Output the (X, Y) coordinate of the center of the cell containing the given text.  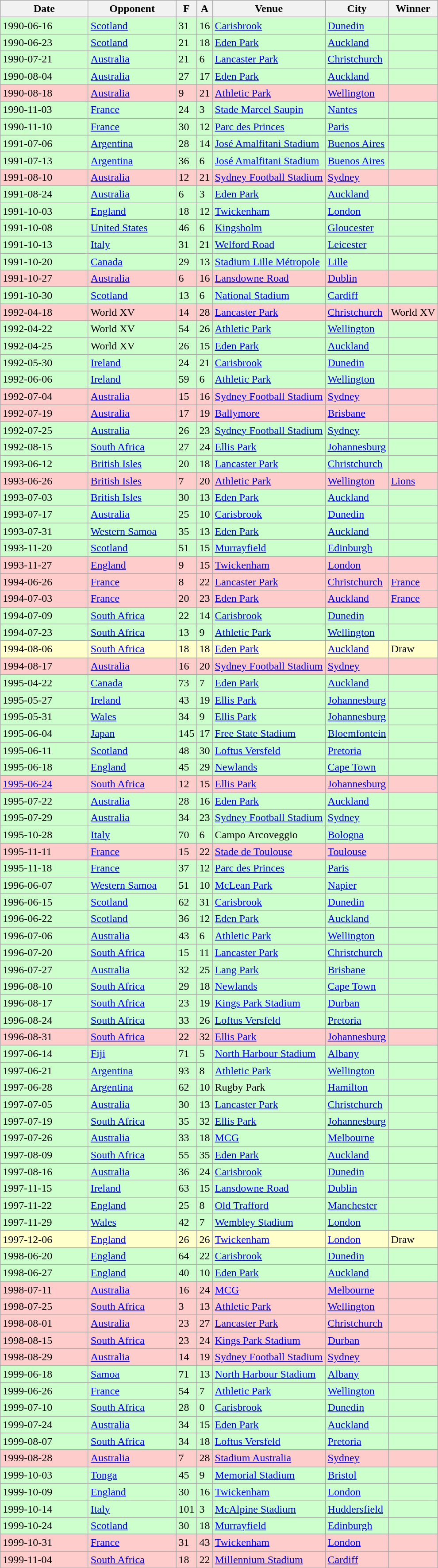
McAlpine Stadium (269, 1509)
1990-06-23 (44, 43)
1993-06-12 (44, 464)
1990-08-04 (44, 76)
1992-07-19 (44, 413)
1991-07-06 (44, 143)
1991-07-13 (44, 160)
Toulouse (357, 852)
1999-06-26 (44, 1391)
1995-07-22 (44, 801)
Stade de Toulouse (269, 852)
1999-08-07 (44, 1441)
1997-07-26 (44, 1138)
1995-06-11 (44, 751)
Leicester (357, 245)
1991-10-30 (44, 295)
National Stadium (269, 295)
1998-06-20 (44, 1256)
1992-08-15 (44, 447)
73 (187, 683)
1995-10-28 (44, 835)
Lang Park (269, 969)
1997-06-21 (44, 1071)
A (204, 9)
1991-10-27 (44, 279)
Bristol (357, 1475)
Gloucester (357, 228)
Stadium Australia (269, 1458)
1991-10-08 (44, 228)
5 (204, 1054)
55 (187, 1155)
Nantes (357, 110)
Tonga (132, 1475)
1990-11-03 (44, 110)
1992-04-25 (44, 346)
1994-07-03 (44, 599)
1997-11-22 (44, 1205)
Ballymore (269, 413)
1995-05-31 (44, 716)
1991-08-10 (44, 177)
1998-08-01 (44, 1324)
Hamilton (357, 1088)
1995-11-11 (44, 852)
Bloemfontein (357, 733)
1991-08-24 (44, 194)
1998-06-27 (44, 1273)
1994-07-09 (44, 616)
101 (187, 1509)
37 (187, 868)
42 (187, 1222)
1997-11-15 (44, 1189)
63 (187, 1189)
1996-07-27 (44, 969)
1998-07-11 (44, 1290)
1996-08-17 (44, 1003)
Kingsholm (269, 228)
1990-06-16 (44, 26)
Wembley Stadium (269, 1222)
1992-07-25 (44, 430)
Fiji (132, 1054)
1996-06-07 (44, 885)
48 (187, 751)
145 (187, 733)
1993-11-27 (44, 565)
1998-08-15 (44, 1340)
1999-06-18 (44, 1374)
1993-07-31 (44, 531)
1990-08-18 (44, 93)
1994-08-06 (44, 649)
Japan (132, 733)
Campo Arcoveggio (269, 835)
1996-08-10 (44, 986)
Huddersfield (357, 1509)
Date (44, 9)
1996-07-06 (44, 936)
Manchester (357, 1205)
1999-10-03 (44, 1475)
1993-11-20 (44, 548)
1995-06-04 (44, 733)
1994-06-26 (44, 582)
11 (204, 952)
Stade Marcel Saupin (269, 110)
Lille (357, 262)
1999-10-14 (44, 1509)
1997-08-09 (44, 1155)
1993-07-03 (44, 498)
Memorial Stadium (269, 1475)
1992-07-04 (44, 396)
1996-08-24 (44, 1020)
64 (187, 1256)
1992-05-30 (44, 363)
1996-07-20 (44, 952)
Millennium Stadium (269, 1559)
1995-06-18 (44, 767)
1996-06-15 (44, 902)
1997-12-06 (44, 1239)
1993-07-17 (44, 515)
McLean Park (269, 885)
United States (132, 228)
1990-11-10 (44, 127)
Opponent (132, 9)
1999-07-24 (44, 1425)
Rugby Park (269, 1088)
1998-08-29 (44, 1357)
Bologna (357, 835)
City (357, 9)
1999-08-28 (44, 1458)
40 (187, 1273)
1997-06-14 (44, 1054)
1992-04-18 (44, 312)
1994-07-23 (44, 632)
1995-11-18 (44, 868)
1992-06-06 (44, 379)
Free State Stadium (269, 733)
0 (204, 1408)
Napier (357, 885)
59 (187, 379)
1997-08-16 (44, 1172)
1990-07-21 (44, 59)
1997-06-28 (44, 1088)
1995-07-29 (44, 818)
Stadium Lille Métropole (269, 262)
Winner (413, 9)
1999-11-04 (44, 1559)
1999-07-10 (44, 1408)
1997-07-19 (44, 1121)
1991-10-20 (44, 262)
Lions (413, 480)
1996-06-22 (44, 919)
1997-11-29 (44, 1222)
1993-06-26 (44, 480)
1999-10-09 (44, 1492)
Venue (269, 9)
46 (187, 228)
Welford Road (269, 245)
1995-04-22 (44, 683)
F (187, 9)
Old Trafford (269, 1205)
1991-10-03 (44, 211)
1999-10-31 (44, 1542)
1996-08-31 (44, 1037)
1998-07-25 (44, 1307)
93 (187, 1071)
1995-06-24 (44, 784)
Samoa (132, 1374)
1995-05-27 (44, 700)
1991-10-13 (44, 245)
1997-07-05 (44, 1104)
1999-10-24 (44, 1525)
1992-04-22 (44, 329)
1994-08-17 (44, 666)
70 (187, 835)
